Search for the cell housing the specified text and yield its [x, y] center coordinate. 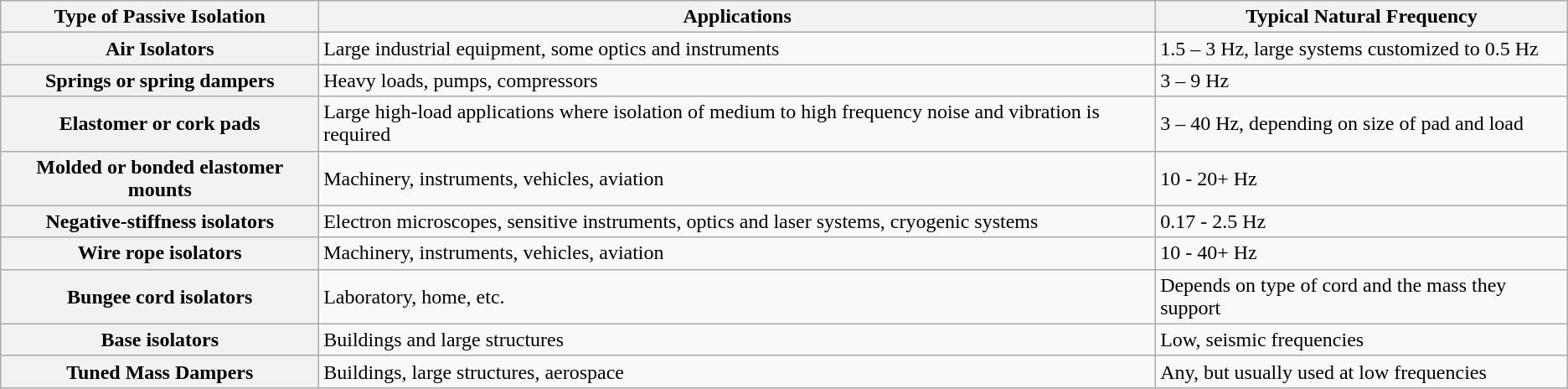
Large high-load applications where isolation of medium to high frequency noise and vibration is required [737, 124]
Typical Natural Frequency [1362, 17]
0.17 - 2.5 Hz [1362, 221]
Springs or spring dampers [160, 80]
Negative-stiffness isolators [160, 221]
Base isolators [160, 340]
10 - 40+ Hz [1362, 253]
3 – 9 Hz [1362, 80]
1.5 – 3 Hz, large systems customized to 0.5 Hz [1362, 49]
3 – 40 Hz, depending on size of pad and load [1362, 124]
Buildings, large structures, aerospace [737, 371]
Low, seismic frequencies [1362, 340]
Electron microscopes, sensitive instruments, optics and laser systems, cryogenic systems [737, 221]
Tuned Mass Dampers [160, 371]
Laboratory, home, etc. [737, 297]
Bungee cord isolators [160, 297]
Molded or bonded elastomer mounts [160, 178]
Large industrial equipment, some optics and instruments [737, 49]
Type of Passive Isolation [160, 17]
Wire rope isolators [160, 253]
10 - 20+ Hz [1362, 178]
Heavy loads, pumps, compressors [737, 80]
Elastomer or cork pads [160, 124]
Air Isolators [160, 49]
Depends on type of cord and the mass they support [1362, 297]
Any, but usually used at low frequencies [1362, 371]
Buildings and large structures [737, 340]
Applications [737, 17]
